Provide the (X, Y) coordinate of the cell's center where the given text is located.  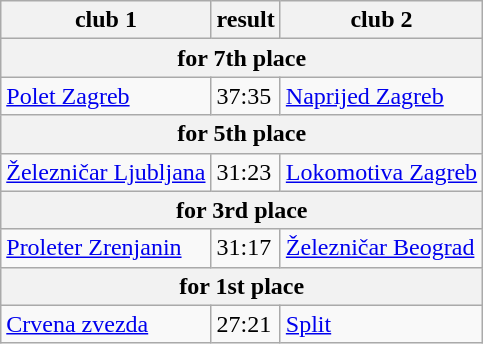
for 1st place (242, 286)
27:21 (246, 324)
Split (381, 324)
Železničar Beograd (381, 248)
club 1 (106, 20)
Polet Zagreb (106, 96)
for 5th place (242, 134)
Naprijed Zagreb (381, 96)
37:35 (246, 96)
31:23 (246, 172)
Proleter Zrenjanin (106, 248)
for 7th place (242, 58)
31:17 (246, 248)
result (246, 20)
Železničar Ljubljana (106, 172)
Lokomotiva Zagreb (381, 172)
Crvena zvezda (106, 324)
for 3rd place (242, 210)
club 2 (381, 20)
